Detect which cell encompasses the target text, then output its (X, Y) center coordinate. 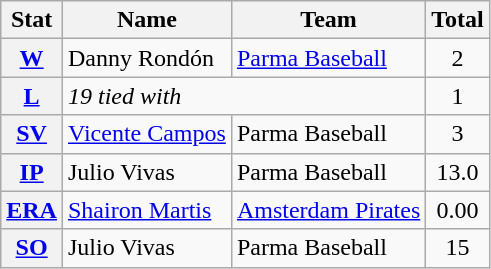
SO (32, 248)
L (32, 96)
Name (146, 20)
15 (458, 248)
19 tied with (244, 96)
13.0 (458, 172)
SV (32, 134)
IP (32, 172)
Total (458, 20)
Danny Rondón (146, 58)
1 (458, 96)
Stat (32, 20)
W (32, 58)
Vicente Campos (146, 134)
2 (458, 58)
0.00 (458, 210)
Shairon Martis (146, 210)
3 (458, 134)
Amsterdam Pirates (328, 210)
ERA (32, 210)
Team (328, 20)
